Return (x, y) of the center of cell containing provided text 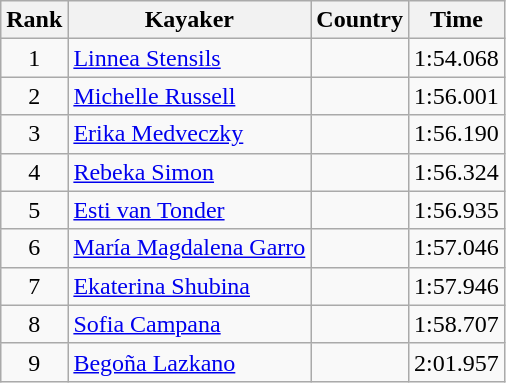
6 (34, 248)
2:01.957 (457, 362)
1:56.190 (457, 134)
Rank (34, 20)
1:57.046 (457, 248)
Kayaker (190, 20)
Linnea Stensils (190, 58)
1:56.324 (457, 172)
Erika Medveczky (190, 134)
2 (34, 96)
1 (34, 58)
Country (360, 20)
Ekaterina Shubina (190, 286)
9 (34, 362)
7 (34, 286)
4 (34, 172)
5 (34, 210)
Time (457, 20)
3 (34, 134)
1:57.946 (457, 286)
1:56.001 (457, 96)
Sofia Campana (190, 324)
Esti van Tonder (190, 210)
1:56.935 (457, 210)
1:54.068 (457, 58)
Michelle Russell (190, 96)
Rebeka Simon (190, 172)
8 (34, 324)
María Magdalena Garro (190, 248)
1:58.707 (457, 324)
Begoña Lazkano (190, 362)
